Scan for the cell matching the given text and deliver its [X, Y] coordinate at center. 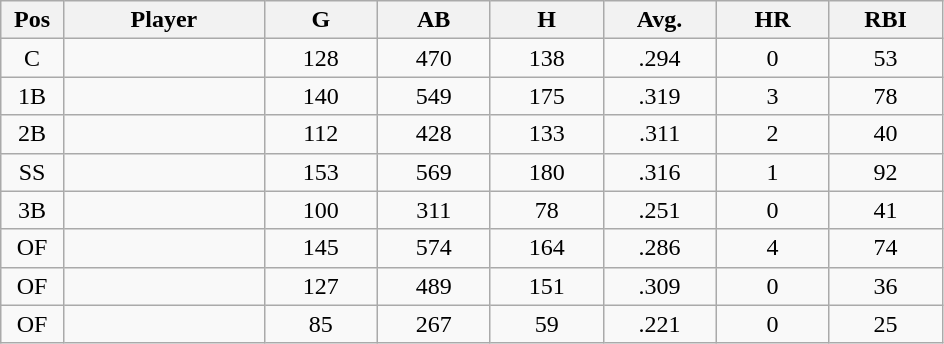
569 [434, 172]
100 [320, 210]
140 [320, 96]
145 [320, 248]
25 [886, 324]
.221 [660, 324]
.294 [660, 58]
41 [886, 210]
Player [164, 20]
Avg. [660, 20]
3B [32, 210]
.251 [660, 210]
489 [434, 286]
153 [320, 172]
G [320, 20]
40 [886, 134]
128 [320, 58]
4 [772, 248]
470 [434, 58]
2 [772, 134]
1B [32, 96]
2B [32, 134]
53 [886, 58]
138 [546, 58]
Pos [32, 20]
127 [320, 286]
1 [772, 172]
3 [772, 96]
311 [434, 210]
.309 [660, 286]
.286 [660, 248]
.311 [660, 134]
180 [546, 172]
175 [546, 96]
267 [434, 324]
C [32, 58]
92 [886, 172]
549 [434, 96]
RBI [886, 20]
.316 [660, 172]
164 [546, 248]
133 [546, 134]
74 [886, 248]
151 [546, 286]
112 [320, 134]
H [546, 20]
574 [434, 248]
SS [32, 172]
428 [434, 134]
HR [772, 20]
36 [886, 286]
59 [546, 324]
AB [434, 20]
85 [320, 324]
.319 [660, 96]
